Search for the cell housing the specified text and yield its (x, y) center coordinate. 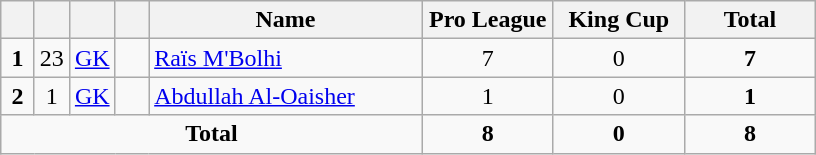
2 (18, 96)
King Cup (618, 20)
Raïs M'Bolhi (286, 58)
Name (286, 20)
23 (52, 58)
Abdullah Al-Oaisher (286, 96)
Pro League (488, 20)
